Provide the [X, Y] coordinate of the cell's center where the given text is located.  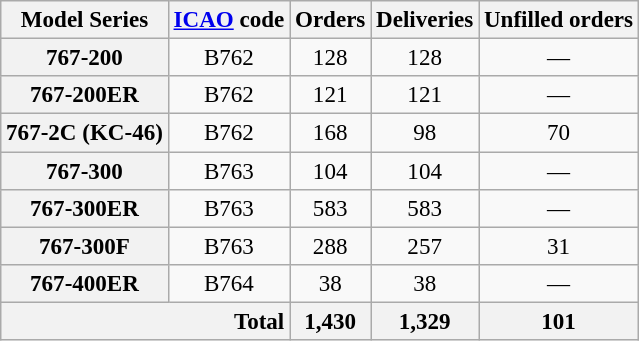
Total [146, 322]
1,430 [330, 322]
767-200ER [84, 95]
98 [425, 133]
Orders [330, 20]
ICAO code [228, 20]
B764 [228, 284]
767-2C (KC-46) [84, 133]
257 [425, 246]
101 [559, 322]
Unfilled orders [559, 20]
767-200 [84, 58]
288 [330, 246]
767-300ER [84, 209]
767-400ER [84, 284]
Model Series [84, 20]
767-300 [84, 171]
70 [559, 133]
31 [559, 246]
168 [330, 133]
Deliveries [425, 20]
767-300F [84, 246]
1,329 [425, 322]
